Return (x, y) of the center of cell containing provided text 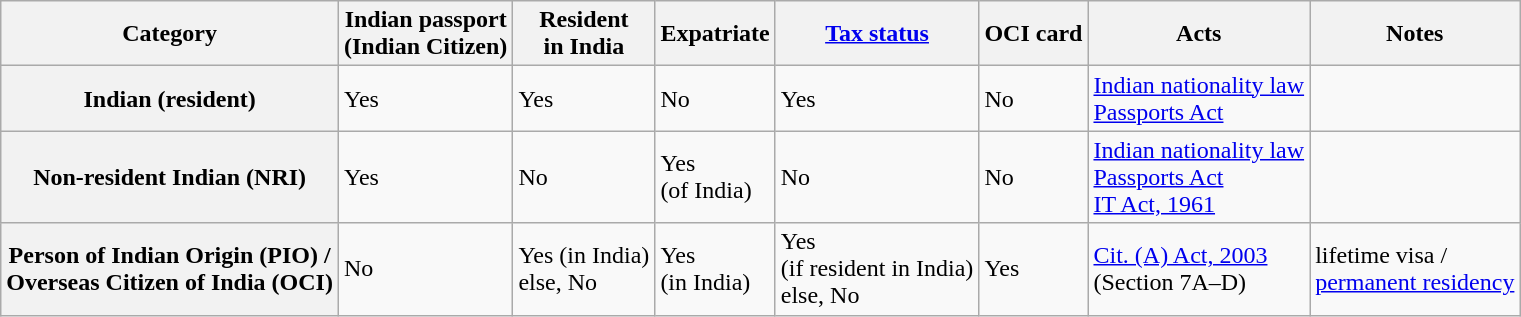
Cit. (A) Act, 2003(Section 7A–D) (1199, 269)
OCI card (1034, 34)
Yes (if resident in India)else, No (877, 269)
Indian nationality lawPassports ActIT Act, 1961 (1199, 177)
Indian nationality lawPassports Act (1199, 98)
Indian passport(Indian Citizen) (425, 34)
Yes (in India)else, No (584, 269)
Expatriate (715, 34)
Notes (1415, 34)
Resident in India (584, 34)
Acts (1199, 34)
Category (170, 34)
Indian (resident) (170, 98)
Yes (in India) (715, 269)
Yes (of India) (715, 177)
lifetime visa /permanent residency (1415, 269)
Person of Indian Origin (PIO) /Overseas Citizen of India (OCI) (170, 269)
Tax status (877, 34)
Non-resident Indian (NRI) (170, 177)
